Search for the cell housing the specified text and yield its (x, y) center coordinate. 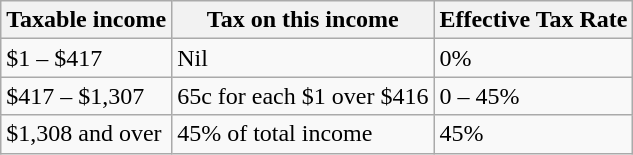
65c for each $1 over $416 (303, 96)
45% (534, 134)
0 – 45% (534, 96)
$417 – $1,307 (86, 96)
0% (534, 58)
$1 – $417 (86, 58)
45% of total income (303, 134)
$1,308 and over (86, 134)
Effective Tax Rate (534, 20)
Taxable income (86, 20)
Nil (303, 58)
Tax on this income (303, 20)
